Pinpoint the cell where the given text exists, returning its (X, Y) midpoint coordinate. 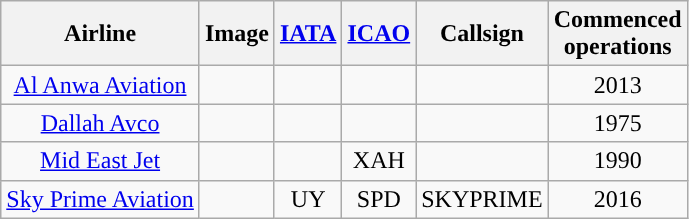
Dallah Avco (100, 123)
UY (308, 199)
SKYPRIME (482, 199)
Airline (100, 34)
Commencedoperations (618, 34)
SPD (379, 199)
ICAO (379, 34)
2013 (618, 85)
Sky Prime Aviation (100, 199)
1990 (618, 161)
XAH (379, 161)
Callsign (482, 34)
1975 (618, 123)
IATA (308, 34)
2016 (618, 199)
Mid East Jet (100, 161)
Al Anwa Aviation (100, 85)
Image (236, 34)
